For the text-containing cell, return its midpoint in (x, y) coordinate format. 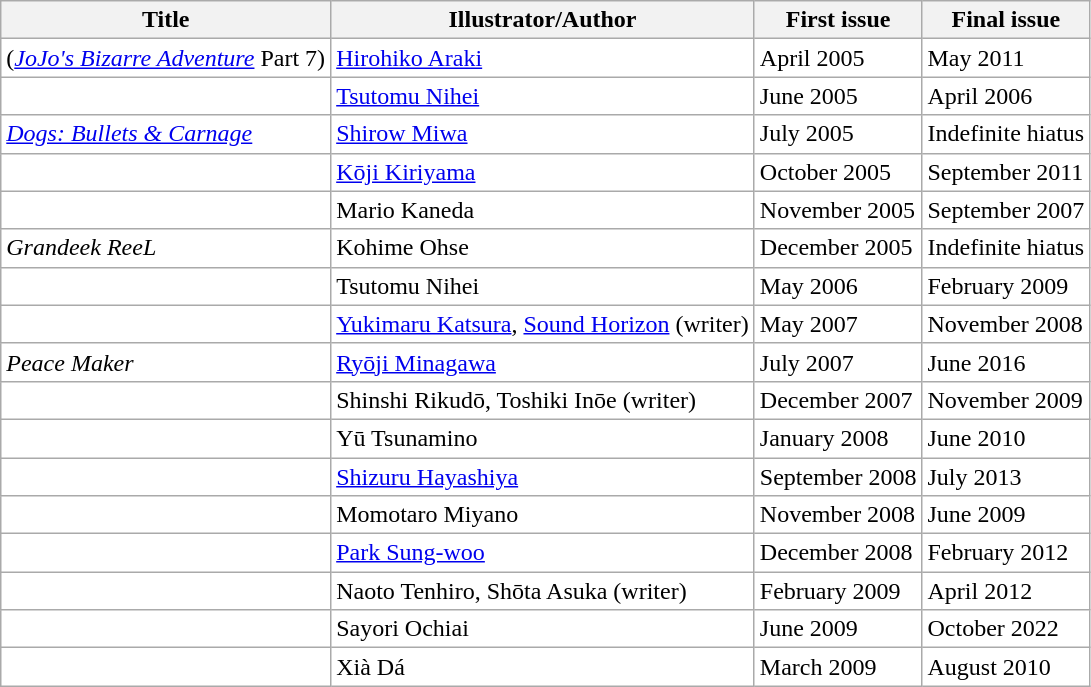
Xià Dá (543, 667)
December 2005 (838, 248)
November 2005 (838, 210)
February 2012 (1006, 553)
May 2007 (838, 324)
September 2008 (838, 477)
May 2006 (838, 286)
Grandeek ReeL (166, 248)
June 2016 (1006, 362)
July 2007 (838, 362)
Sayori Ochiai (543, 629)
April 2005 (838, 58)
May 2011 (1006, 58)
July 2005 (838, 134)
Mario Kaneda (543, 210)
December 2008 (838, 553)
Momotaro Miyano (543, 515)
December 2007 (838, 400)
September 2011 (1006, 172)
Shirow Miwa (543, 134)
Hirohiko Araki (543, 58)
Yū Tsunamino (543, 438)
September 2007 (1006, 210)
October 2005 (838, 172)
(JoJo's Bizarre Adventure Part 7) (166, 58)
August 2010 (1006, 667)
June 2010 (1006, 438)
Shinshi Rikudō, Toshiki Inōe (writer) (543, 400)
April 2012 (1006, 591)
Ryōji Minagawa (543, 362)
November 2009 (1006, 400)
Kōji Kiriyama (543, 172)
October 2022 (1006, 629)
First issue (838, 20)
Kohime Ohse (543, 248)
Title (166, 20)
Peace Maker (166, 362)
Yukimaru Katsura, Sound Horizon (writer) (543, 324)
Dogs: Bullets & Carnage (166, 134)
Shizuru Hayashiya (543, 477)
January 2008 (838, 438)
Naoto Tenhiro, Shōta Asuka (writer) (543, 591)
June 2005 (838, 96)
Illustrator/Author (543, 20)
July 2013 (1006, 477)
Final issue (1006, 20)
April 2006 (1006, 96)
March 2009 (838, 667)
Park Sung-woo (543, 553)
